For the text-containing cell, return its midpoint in [x, y] coordinate format. 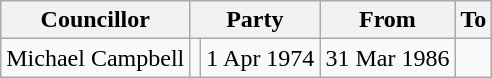
Party [255, 20]
Councillor [96, 20]
1 Apr 1974 [260, 58]
31 Mar 1986 [388, 58]
To [474, 20]
From [388, 20]
Michael Campbell [96, 58]
